Output the (X, Y) coordinate of the center of the cell containing the given text.  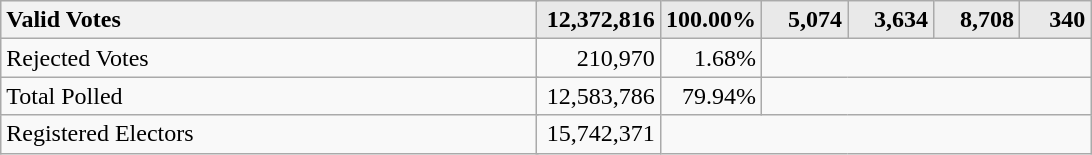
12,372,816 (599, 20)
340 (1056, 20)
100.00% (710, 20)
8,708 (977, 20)
5,074 (804, 20)
79.94% (710, 96)
Valid Votes (269, 20)
Rejected Votes (269, 58)
12,583,786 (599, 96)
Registered Electors (269, 134)
210,970 (599, 58)
Total Polled (269, 96)
15,742,371 (599, 134)
1.68% (710, 58)
3,634 (891, 20)
